For the text-containing cell, return its midpoint in [x, y] coordinate format. 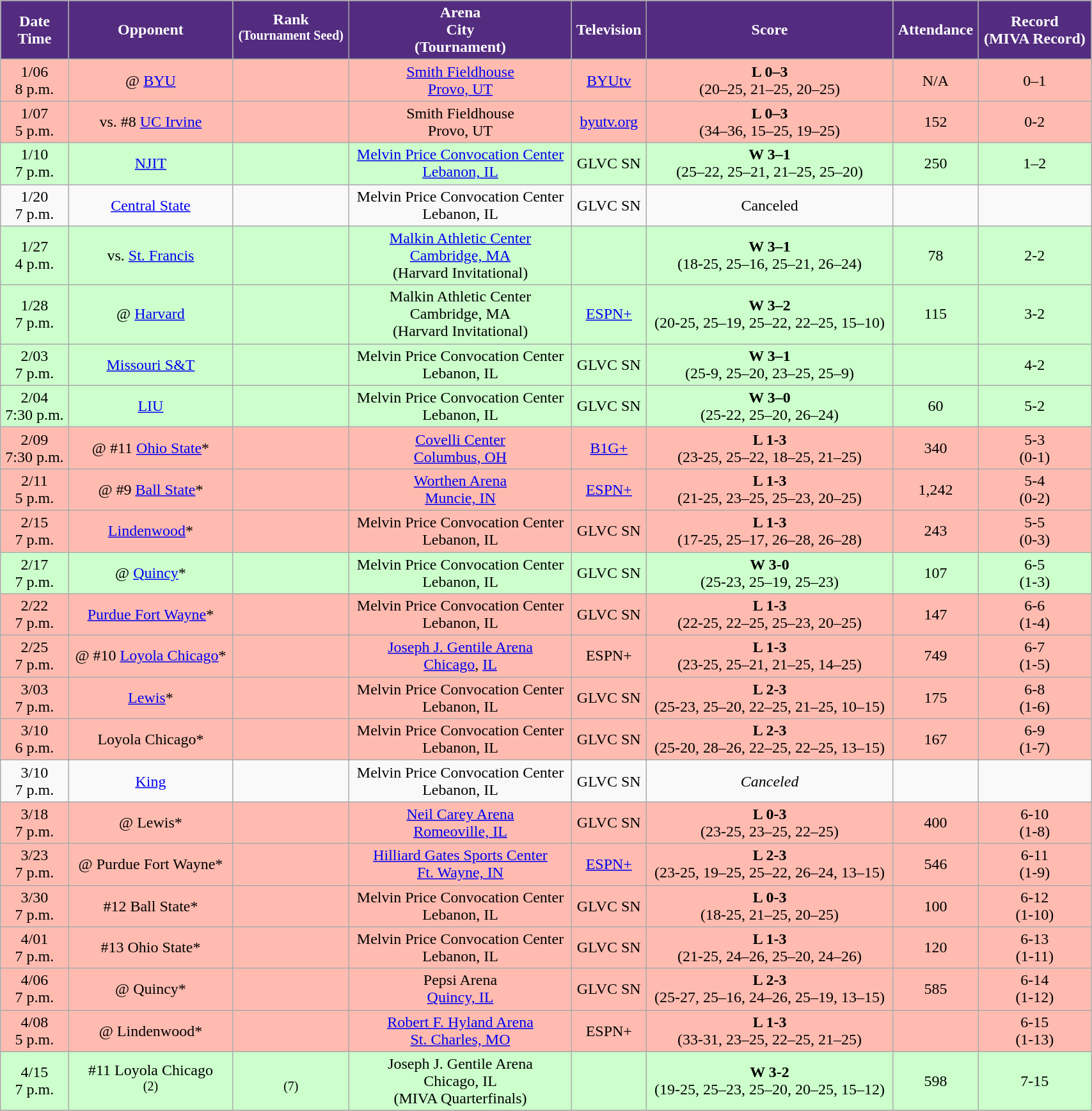
585 [935, 989]
0–1 [1035, 81]
2/157 p.m. [35, 531]
Purdue Fort Wayne* [151, 614]
1,242 [935, 489]
N/A [935, 81]
6-6(1-4) [1035, 614]
L 2-3(23-25, 19–25, 25–22, 26–24, 13–15) [769, 864]
175 [935, 698]
2/227 p.m. [35, 614]
0-2 [1035, 122]
Joseph J. Gentile ArenaChicago, IL [461, 657]
vs. #8 UC Irvine [151, 122]
L 0-3(23-25, 23–25, 22–25) [769, 823]
Record(MIVA Record) [1035, 30]
LIU [151, 406]
Joseph J. Gentile ArenaChicago, IL(MIVA Quarterfinals) [461, 1081]
250 [935, 164]
L 0–3(34–36, 15–25, 19–25) [769, 122]
Pepsi ArenaQuincy, IL [461, 989]
6-15(1-13) [1035, 1030]
L 1-3(17-25, 25–17, 26–28, 26–28) [769, 531]
#13 Ohio State* [151, 947]
6-10(1-8) [1035, 823]
1/207 p.m. [35, 205]
L 0–3 (20–25, 21–25, 20–25) [769, 81]
@ Lewis* [151, 823]
L 2-3(25-20, 28–26, 22–25, 22–25, 13–15) [769, 740]
5-3(0-1) [1035, 448]
@ Lindenwood* [151, 1030]
6-11(1-9) [1035, 864]
NJIT [151, 164]
3/037 p.m. [35, 698]
W 3-2(19-25, 25–23, 25–20, 20–25, 15–12) [769, 1081]
2/257 p.m. [35, 657]
Attendance [935, 30]
3-2 [1035, 314]
@ #11 Ohio State* [151, 448]
Lewis* [151, 698]
5-2 [1035, 406]
3/187 p.m. [35, 823]
598 [935, 1081]
L 1-3(23-25, 25–22, 18–25, 21–25) [769, 448]
Missouri S&T [151, 365]
3/307 p.m. [35, 906]
#11 Loyola Chicago (2) [151, 1081]
2/097:30 p.m. [35, 448]
L 1-3(23-25, 25–21, 21–25, 14–25) [769, 657]
1/068 p.m. [35, 81]
78 [935, 255]
Opponent [151, 30]
1/075 p.m. [35, 122]
Rank(Tournament Seed) [291, 30]
DateTime [35, 30]
1–2 [1035, 164]
Television [609, 30]
byutv.org [609, 122]
L 1-3(22-25, 22–25, 25–23, 20–25) [769, 614]
243 [935, 531]
4/017 p.m. [35, 947]
2-2 [1035, 255]
L 1-3(21-25, 23–25, 25–23, 20–25) [769, 489]
2/047:30 p.m. [35, 406]
6-12(1-10) [1035, 906]
4/067 p.m. [35, 989]
W 3–1(18-25, 25–16, 25–21, 26–24) [769, 255]
@ #9 Ball State* [151, 489]
5-5(0-3) [1035, 531]
@ BYU [151, 81]
546 [935, 864]
115 [935, 314]
vs. St. Francis [151, 255]
W 3–2(20-25, 25–19, 25–22, 22–25, 15–10) [769, 314]
L 1-3(33-31, 23–25, 22–25, 21–25) [769, 1030]
4/157 p.m. [35, 1081]
W 3-0(25-23, 25–19, 25–23) [769, 572]
Loyola Chicago* [151, 740]
BYUtv [609, 81]
6-5(1-3) [1035, 572]
Neil Carey ArenaRomeoville, IL [461, 823]
6-13(1-11) [1035, 947]
Worthen ArenaMuncie, IN [461, 489]
152 [935, 122]
King [151, 781]
2/177 p.m. [35, 572]
400 [935, 823]
5-4(0-2) [1035, 489]
L 0-3(18-25, 21–25, 20–25) [769, 906]
ArenaCity(Tournament) [461, 30]
1/287 p.m. [35, 314]
4-2 [1035, 365]
120 [935, 947]
Robert F. Hyland ArenaSt. Charles, MO [461, 1030]
107 [935, 572]
(7) [291, 1081]
L 2-3(25-27, 25–16, 24–26, 25–19, 13–15) [769, 989]
167 [935, 740]
749 [935, 657]
W 3–0(25-22, 25–20, 26–24) [769, 406]
2/037 p.m. [35, 365]
340 [935, 448]
1/274 p.m. [35, 255]
7-15 [1035, 1081]
@ Purdue Fort Wayne* [151, 864]
@ Harvard [151, 314]
L 1-3(21-25, 24–26, 25–20, 24–26) [769, 947]
L 2-3(25-23, 25–20, 22–25, 21–25, 10–15) [769, 698]
W 3–1(25–22, 25–21, 21–25, 25–20) [769, 164]
6-7(1-5) [1035, 657]
W 3–1(25-9, 25–20, 23–25, 25–9) [769, 365]
Hilliard Gates Sports CenterFt. Wayne, IN [461, 864]
3/237 p.m. [35, 864]
Central State [151, 205]
3/106 p.m. [35, 740]
6-9(1-7) [1035, 740]
4/085 p.m. [35, 1030]
#12 Ball State* [151, 906]
Covelli CenterColumbus, OH [461, 448]
Score [769, 30]
B1G+ [609, 448]
147 [935, 614]
1/107 p.m. [35, 164]
@ #10 Loyola Chicago* [151, 657]
60 [935, 406]
100 [935, 906]
3/107 p.m. [35, 781]
6-8(1-6) [1035, 698]
2/115 p.m. [35, 489]
6-14(1-12) [1035, 989]
Lindenwood* [151, 531]
